Find where the given text appears and provide that cell's center as [x, y] coordinate. 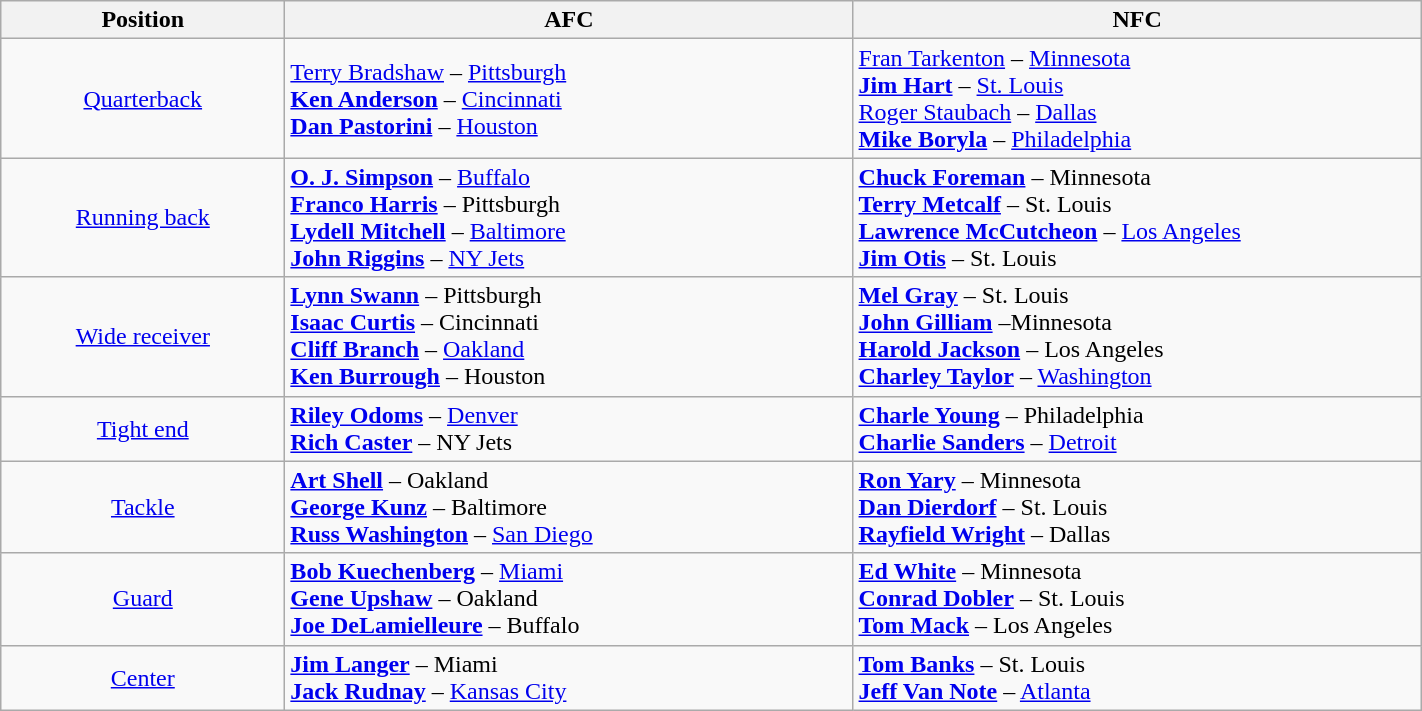
Tackle [143, 507]
Running back [143, 218]
Bob Kuechenberg – MiamiGene Upshaw – OaklandJoe DeLamielleure – Buffalo [569, 599]
NFC [1137, 20]
Riley Odoms – DenverRich Caster – NY Jets [569, 428]
Jim Langer – MiamiJack Rudnay – Kansas City [569, 678]
Center [143, 678]
Ron Yary – MinnesotaDan Dierdorf – St. LouisRayfield Wright – Dallas [1137, 507]
Chuck Foreman – MinnesotaTerry Metcalf – St. LouisLawrence McCutcheon – Los AngelesJim Otis – St. Louis [1137, 218]
Charle Young – PhiladelphiaCharlie Sanders – Detroit [1137, 428]
Fran Tarkenton – Minnesota Jim Hart – St. Louis Roger Staubach – Dallas Mike Boryla – Philadelphia [1137, 98]
Terry Bradshaw – PittsburghKen Anderson – CincinnatiDan Pastorini – Houston [569, 98]
O. J. Simpson – Buffalo Franco Harris – Pittsburgh Lydell Mitchell – Baltimore John Riggins – NY Jets [569, 218]
Art Shell – OaklandGeorge Kunz – BaltimoreRuss Washington – San Diego [569, 507]
Quarterback [143, 98]
Position [143, 20]
Lynn Swann – PittsburghIsaac Curtis – CincinnatiCliff Branch – OaklandKen Burrough – Houston [569, 336]
Mel Gray – St. LouisJohn Gilliam –MinnesotaHarold Jackson – Los AngelesCharley Taylor – Washington [1137, 336]
Ed White – MinnesotaConrad Dobler – St. LouisTom Mack – Los Angeles [1137, 599]
Tom Banks – St. LouisJeff Van Note – Atlanta [1137, 678]
Guard [143, 599]
Wide receiver [143, 336]
AFC [569, 20]
Tight end [143, 428]
